Locate the cell with the specified text and output its [x, y] center coordinate. 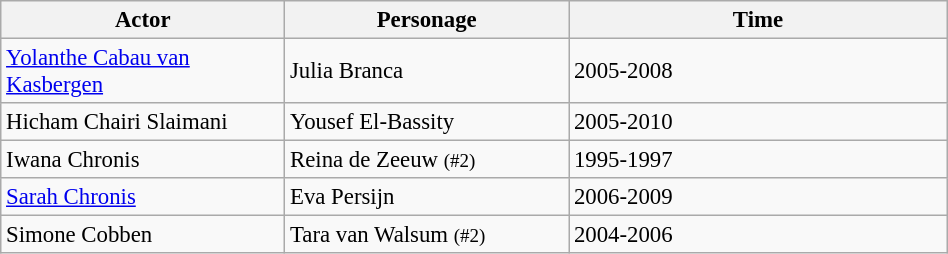
Yolanthe Cabau van Kasbergen [143, 72]
2006-2009 [758, 197]
Yousef El-Bassity [427, 122]
Tara van Walsum (#2) [427, 235]
Iwana Chronis [143, 160]
Eva Persijn [427, 197]
2004-2006 [758, 235]
Reina de Zeeuw (#2) [427, 160]
Simone Cobben [143, 235]
Time [758, 20]
Sarah Chronis [143, 197]
2005-2008 [758, 72]
Personage [427, 20]
1995-1997 [758, 160]
Hicham Chairi Slaimani [143, 122]
Actor [143, 20]
2005-2010 [758, 122]
Julia Branca [427, 72]
